Capture the cell that displays the provided text and extract its (x, y) central coordinate. 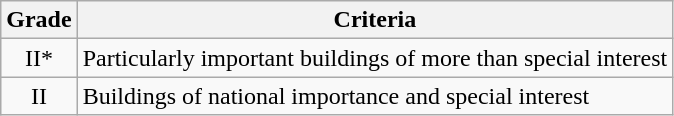
Particularly important buildings of more than special interest (375, 58)
Grade (39, 20)
II (39, 96)
Buildings of national importance and special interest (375, 96)
Criteria (375, 20)
II* (39, 58)
